Output the (X, Y) coordinate of the center of the cell containing the given text.  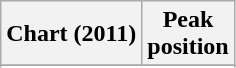
Chart (2011) (72, 34)
Peakposition (188, 34)
